Capture the cell that displays the provided text and extract its [x, y] central coordinate. 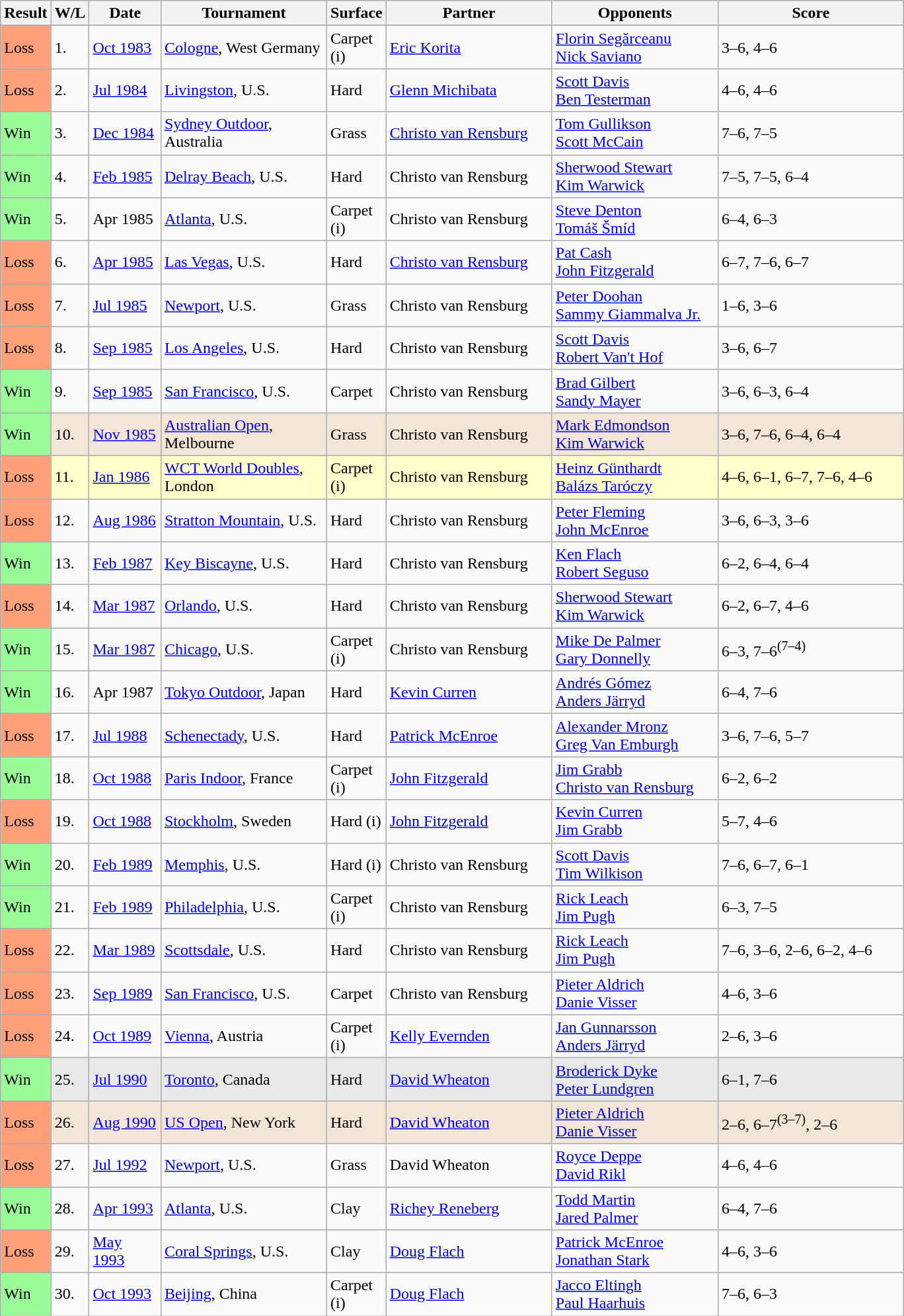
19. [70, 821]
24. [70, 1036]
Toronto, Canada [243, 1079]
22. [70, 950]
Eric Korita [469, 48]
26. [70, 1122]
Opponents [634, 13]
Apr 1993 [126, 1208]
6–2, 6–2 [810, 779]
Glenn Michibata [469, 90]
10. [70, 434]
Jacco Eltingh Paul Haarhuis [634, 1294]
Las Vegas, U.S. [243, 262]
3–6, 4–6 [810, 48]
Los Angeles, U.S. [243, 348]
Heinz Günthardt Balázs Taróczy [634, 477]
Paris Indoor, France [243, 779]
Broderick Dyke Peter Lundgren [634, 1079]
7–5, 7–5, 6–4 [810, 176]
9. [70, 391]
Score [810, 13]
Todd Martin Jared Palmer [634, 1208]
Coral Springs, U.S. [243, 1252]
7–6, 3–6, 2–6, 6–2, 4–6 [810, 950]
21. [70, 907]
Scott Davis Tim Wilkison [634, 865]
6–3, 7–6(7–4) [810, 649]
14. [70, 607]
5–7, 4–6 [810, 821]
3–6, 7–6, 6–4, 6–4 [810, 434]
6–7, 7–6, 6–7 [810, 262]
Ken Flach Robert Seguso [634, 563]
3. [70, 134]
2. [70, 90]
2–6, 3–6 [810, 1036]
3–6, 7–6, 5–7 [810, 735]
28. [70, 1208]
3–6, 6–3, 3–6 [810, 520]
WCT World Doubles, London [243, 477]
Mark Edmondson Kim Warwick [634, 434]
6. [70, 262]
Peter Fleming John McEnroe [634, 520]
Memphis, U.S. [243, 865]
Delray Beach, U.S. [243, 176]
Jim Grabb Christo van Rensburg [634, 779]
6–4, 6–3 [810, 219]
Florin Segărceanu Nick Saviano [634, 48]
Sep 1989 [126, 993]
Oct 1983 [126, 48]
Andrés Gómez Anders Järryd [634, 693]
17. [70, 735]
Aug 1986 [126, 520]
US Open, New York [243, 1122]
7–6, 6–7, 6–1 [810, 865]
Apr 1987 [126, 693]
Key Biscayne, U.S. [243, 563]
Alexander Mronz Greg Van Emburgh [634, 735]
12. [70, 520]
Stratton Mountain, U.S. [243, 520]
Royce Deppe David Rikl [634, 1165]
2–6, 6–7(3–7), 2–6 [810, 1122]
1–6, 3–6 [810, 305]
6–1, 7–6 [810, 1079]
23. [70, 993]
7–6, 6–3 [810, 1294]
Nov 1985 [126, 434]
Tom Gullikson Scott McCain [634, 134]
1. [70, 48]
25. [70, 1079]
11. [70, 477]
Brad Gilbert Sandy Mayer [634, 391]
Jul 1992 [126, 1165]
Oct 1989 [126, 1036]
7. [70, 305]
3–6, 6–7 [810, 348]
Surface [357, 13]
Livingston, U.S. [243, 90]
Scott Davis Ben Testerman [634, 90]
Date [126, 13]
Aug 1990 [126, 1122]
Patrick McEnroe Jonathan Stark [634, 1252]
Jan 1986 [126, 477]
Jul 1988 [126, 735]
Kevin Curren Jim Grabb [634, 821]
Stockholm, Sweden [243, 821]
Partner [469, 13]
Jul 1985 [126, 305]
Philadelphia, U.S. [243, 907]
Jan Gunnarsson Anders Järryd [634, 1036]
Jul 1984 [126, 90]
7–6, 7–5 [810, 134]
Scott Davis Robert Van't Hof [634, 348]
Sydney Outdoor, Australia [243, 134]
Beijing, China [243, 1294]
6–2, 6–4, 6–4 [810, 563]
Feb 1987 [126, 563]
8. [70, 348]
4–6, 6–1, 6–7, 7–6, 4–6 [810, 477]
W/L [70, 13]
Kevin Curren [469, 693]
Result [26, 13]
Vienna, Austria [243, 1036]
Pat Cash John Fitzgerald [634, 262]
Tournament [243, 13]
Kelly Evernden [469, 1036]
29. [70, 1252]
5. [70, 219]
Chicago, U.S. [243, 649]
Oct 1993 [126, 1294]
Mar 1989 [126, 950]
Dec 1984 [126, 134]
18. [70, 779]
Peter Doohan Sammy Giammalva Jr. [634, 305]
13. [70, 563]
3–6, 6–3, 6–4 [810, 391]
Scottsdale, U.S. [243, 950]
16. [70, 693]
Mike De Palmer Gary Donnelly [634, 649]
27. [70, 1165]
Richey Reneberg [469, 1208]
4. [70, 176]
Feb 1985 [126, 176]
Orlando, U.S. [243, 607]
15. [70, 649]
6–2, 6–7, 4–6 [810, 607]
Patrick McEnroe [469, 735]
Australian Open, Melbourne [243, 434]
May 1993 [126, 1252]
30. [70, 1294]
20. [70, 865]
6–3, 7–5 [810, 907]
Cologne, West Germany [243, 48]
Jul 1990 [126, 1079]
Tokyo Outdoor, Japan [243, 693]
Steve Denton Tomáš Šmíd [634, 219]
Schenectady, U.S. [243, 735]
